Capture the cell that displays the provided text and extract its [x, y] central coordinate. 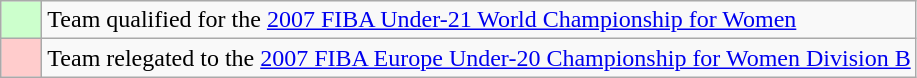
Team relegated to the 2007 FIBA Europe Under-20 Championship for Women Division B [479, 58]
Team qualified for the 2007 FIBA Under-21 World Championship for Women [479, 20]
